Scan for the cell matching the given text and deliver its (x, y) coordinate at center. 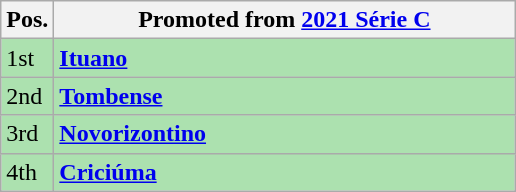
3rd (28, 134)
Pos. (28, 20)
Ituano (284, 58)
4th (28, 172)
Criciúma (284, 172)
2nd (28, 96)
Tombense (284, 96)
Promoted from 2021 Série C (284, 20)
Novorizontino (284, 134)
1st (28, 58)
